Pinpoint the cell where the given text exists, returning its [x, y] midpoint coordinate. 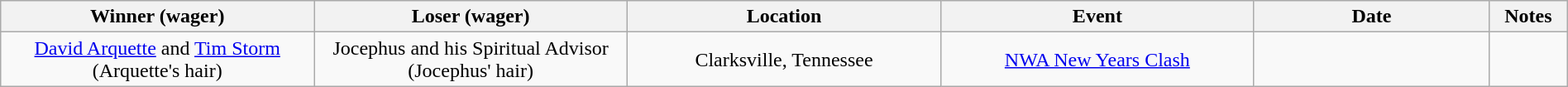
Clarksville, Tennessee [784, 60]
Event [1097, 17]
Location [784, 17]
David Arquette and Tim Storm (Arquette's hair) [157, 60]
NWA New Years Clash [1097, 60]
Date [1371, 17]
Jocephus and his Spiritual Advisor (Jocephus' hair) [471, 60]
Winner (wager) [157, 17]
Notes [1528, 17]
Loser (wager) [471, 17]
